Scan for the cell matching the given text and deliver its (X, Y) coordinate at center. 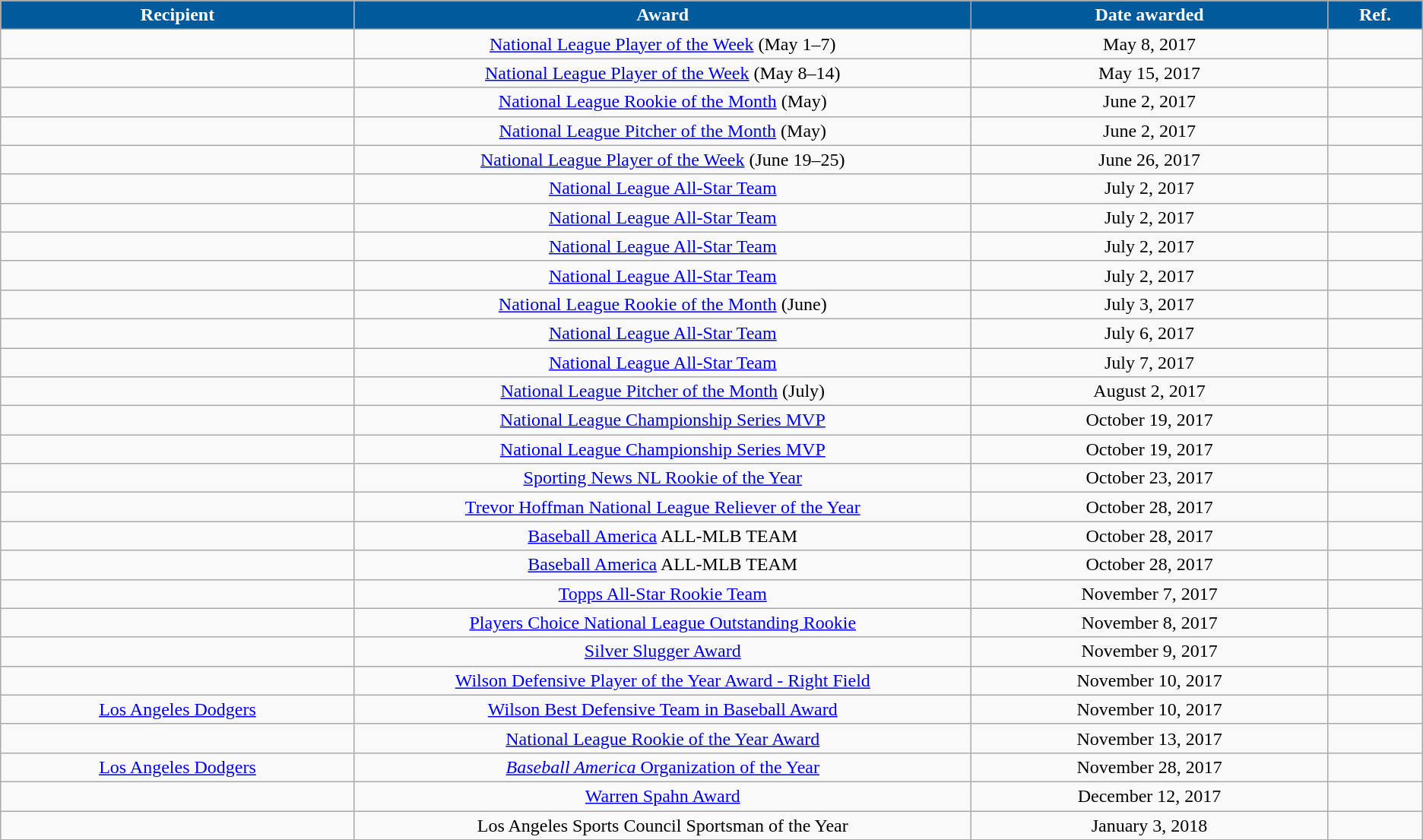
National League Player of the Week (May 1–7) (663, 44)
July 6, 2017 (1149, 333)
Wilson Best Defensive Team in Baseball Award (663, 709)
June 26, 2017 (1149, 160)
November 7, 2017 (1149, 594)
May 8, 2017 (1149, 44)
November 9, 2017 (1149, 651)
January 3, 2018 (1149, 825)
May 15, 2017 (1149, 73)
Sporting News NL Rookie of the Year (663, 478)
Silver Slugger Award (663, 651)
Date awarded (1149, 15)
December 12, 2017 (1149, 796)
National League Pitcher of the Month (May) (663, 131)
July 7, 2017 (1149, 363)
Recipient (178, 15)
July 3, 2017 (1149, 304)
November 13, 2017 (1149, 738)
November 8, 2017 (1149, 623)
Trevor Hoffman National League Reliever of the Year (663, 507)
Wilson Defensive Player of the Year Award - Right Field (663, 680)
National League Player of the Week (May 8–14) (663, 73)
Award (663, 15)
Baseball America Organization of the Year (663, 767)
Ref. (1375, 15)
National League Rookie of the Year Award (663, 738)
National League Rookie of the Month (June) (663, 304)
August 2, 2017 (1149, 391)
Warren Spahn Award (663, 796)
November 28, 2017 (1149, 767)
National League Player of the Week (June 19–25) (663, 160)
Los Angeles Sports Council Sportsman of the Year (663, 825)
Topps All-Star Rookie Team (663, 594)
National League Rookie of the Month (May) (663, 102)
Players Choice National League Outstanding Rookie (663, 623)
October 23, 2017 (1149, 478)
National League Pitcher of the Month (July) (663, 391)
